From the cell containing the given text, extract its center point as [X, Y] coordinate. 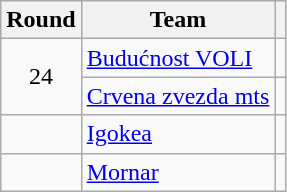
Crvena zvezda mts [178, 96]
Igokea [178, 134]
Round [41, 20]
Team [178, 20]
Budućnost VOLI [178, 58]
Mornar [178, 172]
24 [41, 77]
